Search for the cell housing the specified text and yield its [x, y] center coordinate. 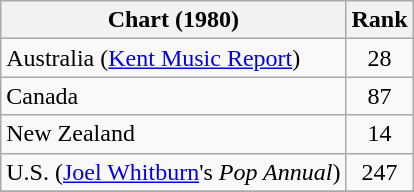
Rank [380, 20]
28 [380, 58]
87 [380, 96]
Australia (Kent Music Report) [174, 58]
Chart (1980) [174, 20]
New Zealand [174, 134]
247 [380, 172]
U.S. (Joel Whitburn's Pop Annual) [174, 172]
Canada [174, 96]
14 [380, 134]
